Return (x, y) of the center of cell containing provided text 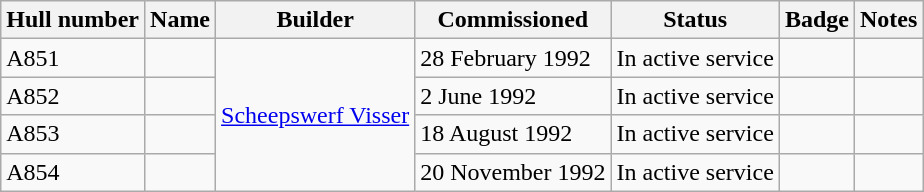
Hull number (73, 20)
Scheepswerf Visser (316, 115)
Status (695, 20)
A853 (73, 134)
A852 (73, 96)
Name (180, 20)
20 November 1992 (513, 172)
Builder (316, 20)
Badge (816, 20)
Notes (888, 20)
2 June 1992 (513, 96)
A854 (73, 172)
A851 (73, 58)
18 August 1992 (513, 134)
28 February 1992 (513, 58)
Commissioned (513, 20)
